Return (x, y) of the center of cell containing provided text 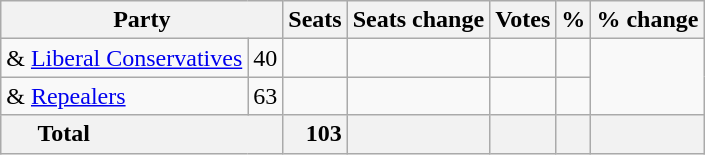
103 (315, 134)
& Repealers (124, 96)
Party (142, 20)
40 (266, 58)
Seats change (418, 20)
% (574, 20)
Total (142, 134)
& Liberal Conservatives (124, 58)
Votes (523, 20)
Seats (315, 20)
63 (266, 96)
% change (648, 20)
